Pinpoint the cell where the given text exists, returning its [x, y] midpoint coordinate. 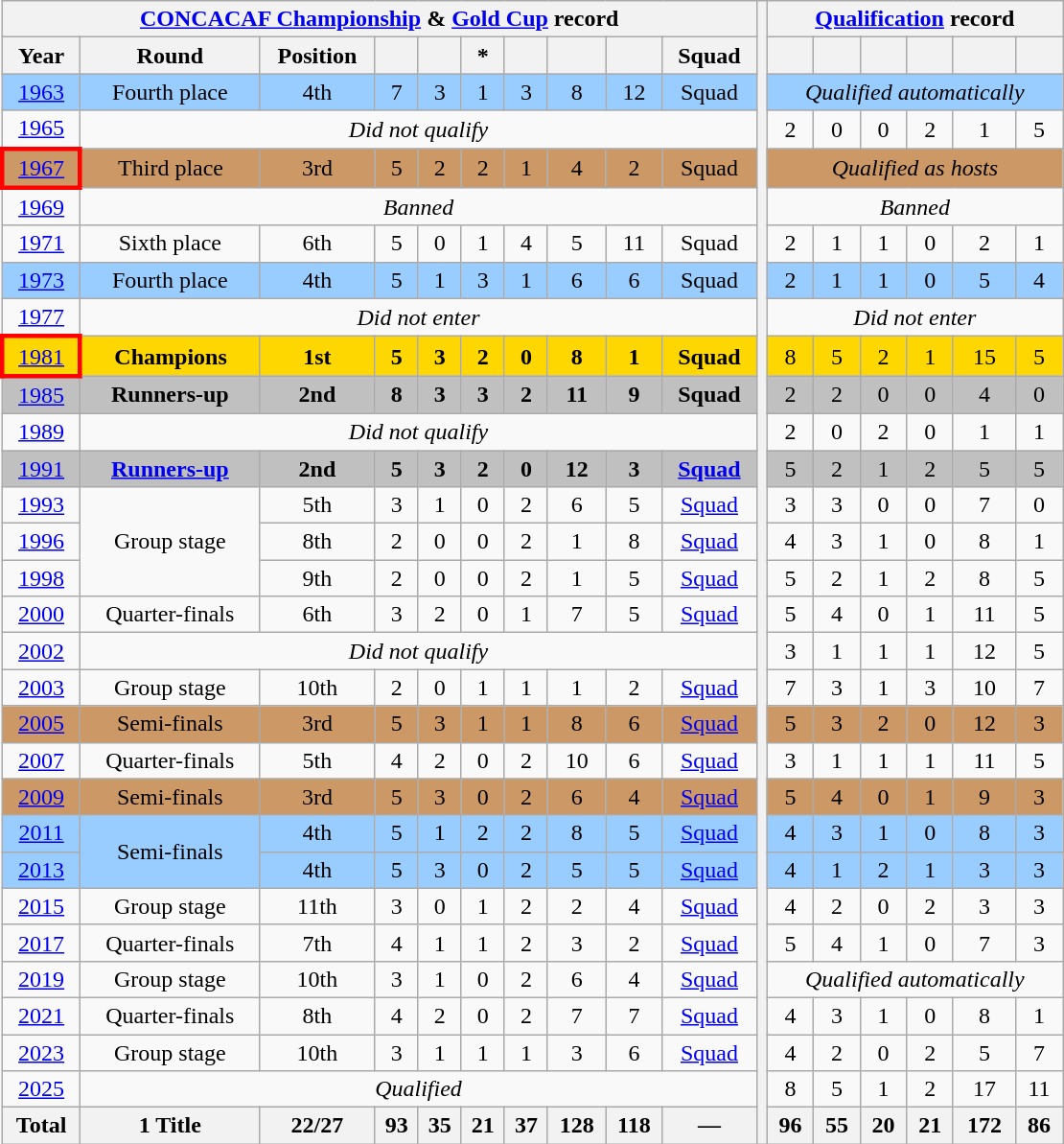
35 [439, 1126]
Total [41, 1126]
37 [525, 1126]
Round [171, 56]
1996 [41, 542]
172 [983, 1126]
128 [577, 1126]
2013 [41, 870]
— [709, 1126]
9th [318, 578]
2015 [41, 906]
Sixth place [171, 244]
1 Title [171, 1126]
2003 [41, 688]
2017 [41, 943]
93 [397, 1126]
Position [318, 56]
15 [983, 357]
1991 [41, 469]
2009 [41, 797]
11th [318, 906]
Champions [171, 357]
1st [318, 357]
2025 [41, 1089]
2023 [41, 1052]
2000 [41, 615]
1969 [41, 207]
1989 [41, 432]
2005 [41, 724]
1993 [41, 505]
2002 [41, 651]
1981 [41, 357]
Qualified as hosts [914, 167]
Year [41, 56]
Qualified [418, 1089]
1977 [41, 317]
2011 [41, 833]
2019 [41, 979]
2007 [41, 760]
1965 [41, 129]
* [483, 56]
Third place [171, 167]
22/27 [318, 1126]
Qualification record [914, 19]
CONCACAF Championship & Gold Cup record [380, 19]
1985 [41, 395]
86 [1039, 1126]
55 [838, 1126]
1971 [41, 244]
20 [884, 1126]
96 [790, 1126]
1967 [41, 167]
7th [318, 943]
1963 [41, 92]
17 [983, 1089]
1998 [41, 578]
2021 [41, 1016]
118 [635, 1126]
1973 [41, 280]
